Locate the cell with the specified text and output its [X, Y] center coordinate. 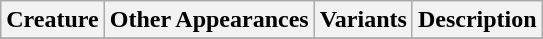
Description [477, 20]
Variants [363, 20]
Creature [52, 20]
Other Appearances [209, 20]
